For the text-containing cell, return its midpoint in [x, y] coordinate format. 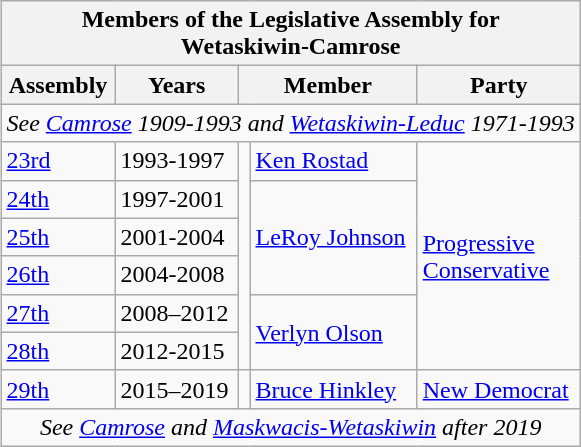
23rd [58, 161]
2004-2008 [177, 275]
Assembly [58, 85]
27th [58, 313]
Member [328, 85]
Ken Rostad [334, 161]
Members of the Legislative Assembly for Wetaskiwin-Camrose [290, 34]
Years [177, 85]
Party [498, 85]
See Camrose and Maskwacis-Wetaskiwin after 2019 [290, 427]
2015–2019 [177, 389]
Progressive Conservative [498, 256]
2012-2015 [177, 351]
2008–2012 [177, 313]
28th [58, 351]
See Camrose 1909-1993 and Wetaskiwin-Leduc 1971-1993 [290, 123]
1997-2001 [177, 199]
26th [58, 275]
Bruce Hinkley [334, 389]
29th [58, 389]
24th [58, 199]
2001-2004 [177, 237]
Verlyn Olson [334, 332]
New Democrat [498, 389]
25th [58, 237]
1993-1997 [177, 161]
LeRoy Johnson [334, 237]
